For the text-containing cell, return its midpoint in [x, y] coordinate format. 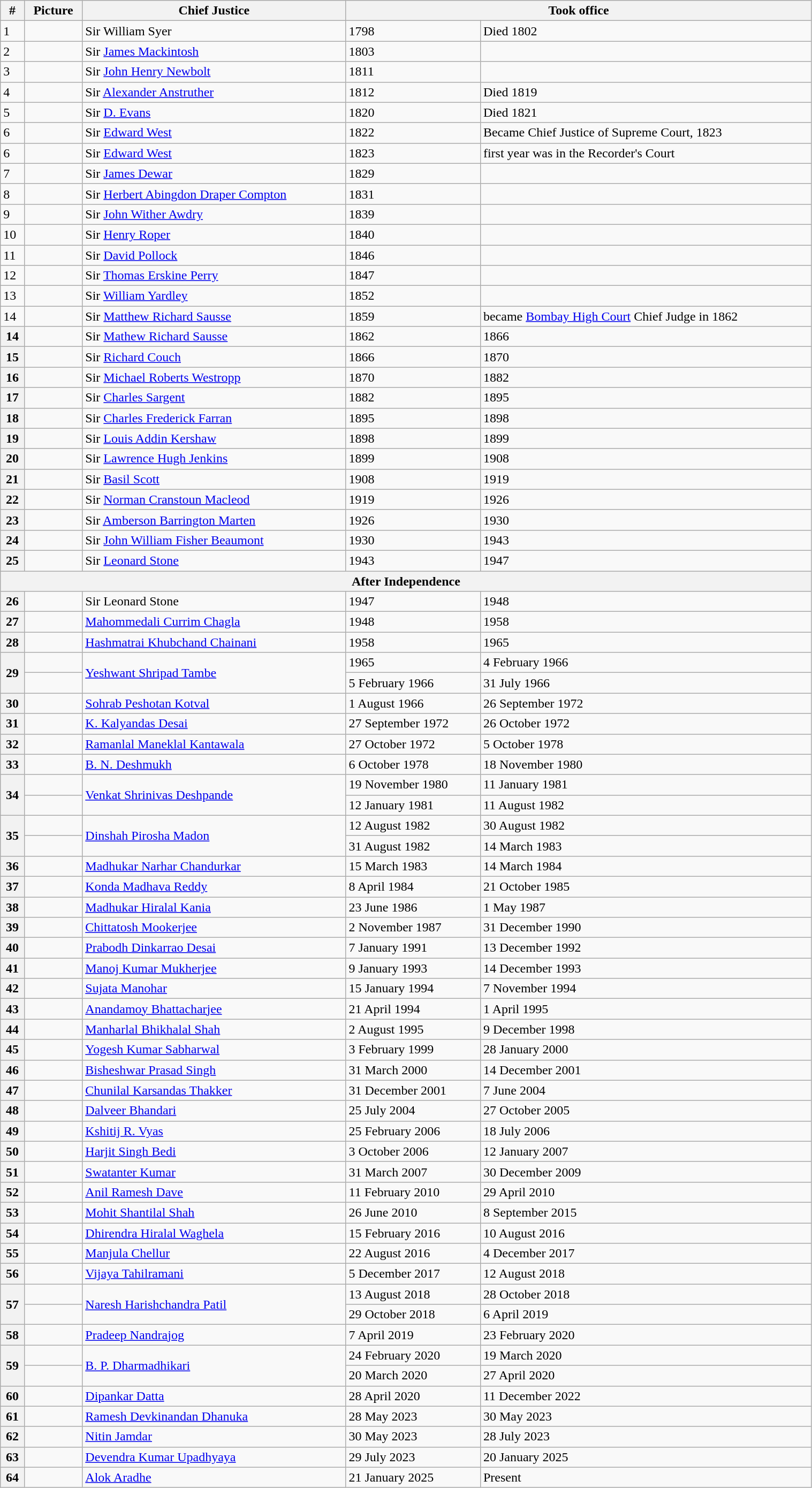
Sir David Pollock [214, 255]
B. P. Dharmadhikari [214, 1365]
Sir Charles Sargent [214, 398]
7 November 1994 [646, 989]
62 [13, 1437]
45 [13, 1050]
7 June 2004 [646, 1090]
1859 [413, 316]
4 [13, 92]
16 [13, 377]
19 November 1980 [413, 785]
2 November 1987 [413, 928]
10 August 2016 [646, 1233]
Alok Aradhe [214, 1477]
Sir Alexander Anstruther [214, 92]
14 December 2001 [646, 1070]
47 [13, 1090]
Sir William Syer [214, 31]
Konda Madhava Reddy [214, 886]
Sir John Wither Awdry [214, 214]
Manharlal Bhikhalal Shah [214, 1029]
became Bombay High Court Chief Judge in 1862 [646, 316]
64 [13, 1477]
Naresh Harishchandra Patil [214, 1304]
55 [13, 1254]
8 September 2015 [646, 1212]
Sir Thomas Erskine Perry [214, 276]
Sir John William Fisher Beaumont [214, 540]
1820 [413, 112]
Sir James Mackintosh [214, 51]
21 April 1994 [413, 1009]
Dalveer Bhandari [214, 1111]
12 August 1982 [413, 825]
43 [13, 1009]
1847 [413, 276]
Sir Lawrence Hugh Jenkins [214, 459]
# [13, 11]
59 [13, 1365]
25 [13, 560]
58 [13, 1335]
Swatanter Kumar [214, 1172]
27 April 2020 [646, 1376]
1 April 1995 [646, 1009]
1840 [413, 234]
25 February 2006 [413, 1131]
Harjit Singh Bedi [214, 1151]
6 October 1978 [413, 764]
27 September 1972 [413, 724]
26 [13, 602]
first year was in the Recorder's Court [646, 153]
57 [13, 1304]
Sir Norman Cranstoun Macleod [214, 499]
32 [13, 744]
Sujata Manohar [214, 989]
Sir Mathew Richard Sausse [214, 337]
51 [13, 1172]
5 December 2017 [413, 1274]
Sir Amberson Barrington Marten [214, 520]
1831 [413, 194]
53 [13, 1212]
22 August 2016 [413, 1254]
44 [13, 1029]
28 January 2000 [646, 1050]
12 August 2018 [646, 1274]
1822 [413, 133]
13 December 1992 [646, 948]
19 [13, 438]
Vijaya Tahilramani [214, 1274]
Sir Basil Scott [214, 479]
1 May 1987 [646, 907]
34 [13, 795]
Manjula Chellur [214, 1254]
42 [13, 989]
15 January 1994 [413, 989]
2 [13, 51]
Sohrab Peshotan Kotval [214, 703]
Sir D. Evans [214, 112]
11 February 2010 [413, 1192]
5 [13, 112]
Devendra Kumar Upadhyaya [214, 1457]
K. Kalyandas Desai [214, 724]
Yogesh Kumar Sabharwal [214, 1050]
60 [13, 1396]
Ramanlal Maneklal Kantawala [214, 744]
Anandamoy Bhattacharjee [214, 1009]
1803 [413, 51]
50 [13, 1151]
Sir William Yardley [214, 296]
22 [13, 499]
29 July 2023 [413, 1457]
17 [13, 398]
1 [13, 31]
33 [13, 764]
14 December 1993 [646, 968]
39 [13, 928]
3 [13, 72]
41 [13, 968]
1839 [413, 214]
7 [13, 173]
29 October 2018 [413, 1315]
56 [13, 1274]
Sir Louis Addin Kershaw [214, 438]
Died 1821 [646, 112]
15 March 1983 [413, 866]
1798 [413, 31]
Mohit Shantilal Shah [214, 1212]
21 October 1985 [646, 886]
49 [13, 1131]
31 December 2001 [413, 1090]
15 February 2016 [413, 1233]
1846 [413, 255]
Madhukar Narhar Chandurkar [214, 866]
8 April 1984 [413, 886]
Kshitij R. Vyas [214, 1131]
14 March 1984 [646, 866]
Sir Henry Roper [214, 234]
Yeshwant Shripad Tambe [214, 673]
Took office [579, 11]
31 March 2007 [413, 1172]
After Independence [406, 581]
Manoj Kumar Mukherjee [214, 968]
20 January 2025 [646, 1457]
Died 1802 [646, 31]
29 April 2010 [646, 1192]
23 February 2020 [646, 1335]
13 August 2018 [413, 1294]
31 December 1990 [646, 928]
54 [13, 1233]
1862 [413, 337]
31 July 1966 [646, 683]
1 August 1966 [413, 703]
48 [13, 1111]
36 [13, 866]
27 October 1972 [413, 744]
Sir James Dewar [214, 173]
1823 [413, 153]
Chief Justice [214, 11]
18 [13, 418]
28 July 2023 [646, 1437]
Sir Richard Couch [214, 357]
27 [13, 622]
Mahommedali Currim Chagla [214, 622]
25 July 2004 [413, 1111]
Sir Charles Frederick Farran [214, 418]
30 December 2009 [646, 1172]
6 April 2019 [646, 1315]
30 [13, 703]
24 [13, 540]
1812 [413, 92]
63 [13, 1457]
24 February 2020 [413, 1355]
31 [13, 724]
Nitin Jamdar [214, 1437]
Chittatosh Mookerjee [214, 928]
2 August 1995 [413, 1029]
20 [13, 459]
7 January 1991 [413, 948]
31 August 1982 [413, 846]
Present [646, 1477]
28 October 2018 [646, 1294]
19 March 2020 [646, 1355]
11 [13, 255]
12 January 2007 [646, 1151]
21 [13, 479]
Sir John Henry Newbolt [214, 72]
29 [13, 673]
1852 [413, 296]
26 October 1972 [646, 724]
Ramesh Devkinandan Dhanuka [214, 1416]
B. N. Deshmukh [214, 764]
10 [13, 234]
52 [13, 1192]
28 May 2023 [413, 1416]
4 February 1966 [646, 663]
18 July 2006 [646, 1131]
7 April 2019 [413, 1335]
Sir Matthew Richard Sausse [214, 316]
11 January 1981 [646, 785]
40 [13, 948]
12 [13, 276]
5 October 1978 [646, 744]
Bisheshwar Prasad Singh [214, 1070]
Died 1819 [646, 92]
Became Chief Justice of Supreme Court, 1823 [646, 133]
Dhirendra Hiralal Waghela [214, 1233]
1829 [413, 173]
46 [13, 1070]
28 April 2020 [413, 1396]
Sir Michael Roberts Westropp [214, 377]
Madhukar Hiralal Kania [214, 907]
14 March 1983 [646, 846]
37 [13, 886]
31 March 2000 [413, 1070]
12 January 1981 [413, 805]
15 [13, 357]
5 February 1966 [413, 683]
8 [13, 194]
35 [13, 836]
26 June 2010 [413, 1212]
9 December 1998 [646, 1029]
30 August 1982 [646, 825]
Venkat Shrinivas Deshpande [214, 795]
18 November 1980 [646, 764]
13 [13, 296]
Chunilal Karsandas Thakker [214, 1090]
1811 [413, 72]
Dinshah Pirosha Madon [214, 836]
3 October 2006 [413, 1151]
27 October 2005 [646, 1111]
23 June 1986 [413, 907]
Prabodh Dinkarrao Desai [214, 948]
Dipankar Datta [214, 1396]
Anil Ramesh Dave [214, 1192]
9 [13, 214]
38 [13, 907]
3 February 1999 [413, 1050]
Sir Herbert Abingdon Draper Compton [214, 194]
Hashmatrai Khubchand Chainani [214, 642]
Picture [53, 11]
Pradeep Nandrajog [214, 1335]
23 [13, 520]
4 December 2017 [646, 1254]
28 [13, 642]
21 January 2025 [413, 1477]
11 December 2022 [646, 1396]
11 August 1982 [646, 805]
20 March 2020 [413, 1376]
26 September 1972 [646, 703]
61 [13, 1416]
9 January 1993 [413, 968]
